Identify which cell holds the provided text, then report its (X, Y) central coordinate. 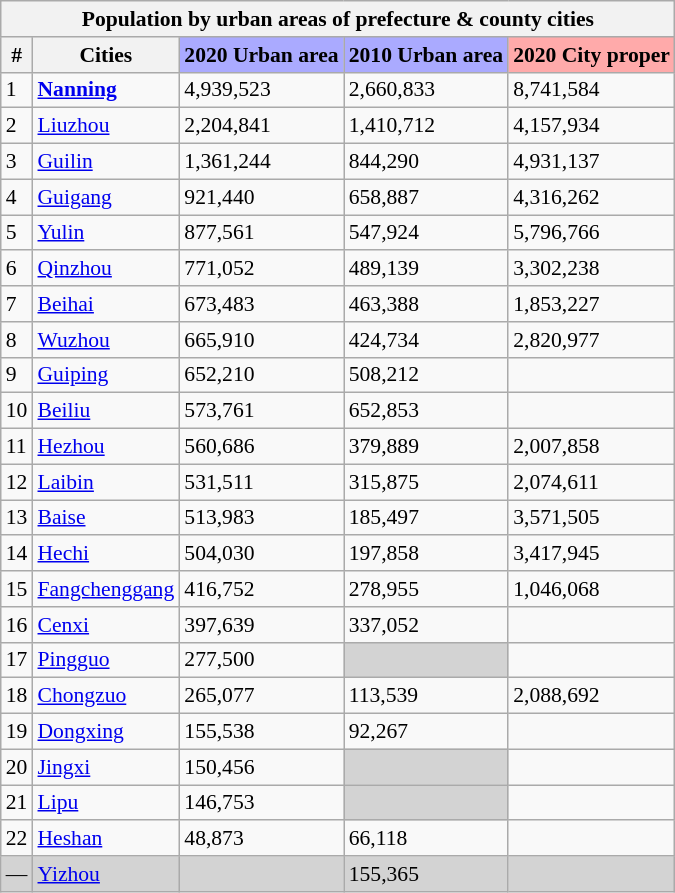
5,796,766 (592, 233)
Cities (106, 55)
513,983 (261, 518)
1,410,712 (426, 126)
Hezhou (106, 447)
504,030 (261, 554)
# (17, 55)
4,157,934 (592, 126)
19 (17, 732)
844,290 (426, 162)
7 (17, 304)
150,456 (261, 767)
665,910 (261, 340)
21 (17, 803)
3,571,505 (592, 518)
2,074,611 (592, 482)
2020 Urban area (261, 55)
531,511 (261, 482)
15 (17, 589)
4,931,137 (592, 162)
771,052 (261, 269)
4,939,523 (261, 90)
424,734 (426, 340)
Beiliu (106, 411)
2020 City proper (592, 55)
278,955 (426, 589)
48,873 (261, 839)
Laibin (106, 482)
463,388 (426, 304)
20 (17, 767)
— (17, 874)
Population by urban areas of prefecture & county cities (338, 19)
1,046,068 (592, 589)
Lipu (106, 803)
Wuzhou (106, 340)
185,497 (426, 518)
Dongxing (106, 732)
2,007,858 (592, 447)
265,077 (261, 696)
379,889 (426, 447)
2010 Urban area (426, 55)
66,118 (426, 839)
8,741,584 (592, 90)
416,752 (261, 589)
Guigang (106, 197)
2,660,833 (426, 90)
3,302,238 (592, 269)
Cenxi (106, 625)
2,204,841 (261, 126)
Yizhou (106, 874)
Jingxi (106, 767)
877,561 (261, 233)
547,924 (426, 233)
921,440 (261, 197)
16 (17, 625)
18 (17, 696)
6 (17, 269)
197,858 (426, 554)
155,538 (261, 732)
1,853,227 (592, 304)
5 (17, 233)
397,639 (261, 625)
573,761 (261, 411)
489,139 (426, 269)
Guiping (106, 375)
277,500 (261, 660)
Liuzhou (106, 126)
13 (17, 518)
146,753 (261, 803)
2,088,692 (592, 696)
Hechi (106, 554)
10 (17, 411)
Fangchenggang (106, 589)
1 (17, 90)
Guilin (106, 162)
Beihai (106, 304)
Nanning (106, 90)
337,052 (426, 625)
14 (17, 554)
560,686 (261, 447)
9 (17, 375)
Pingguo (106, 660)
17 (17, 660)
155,365 (426, 874)
315,875 (426, 482)
4 (17, 197)
Qinzhou (106, 269)
2,820,977 (592, 340)
4,316,262 (592, 197)
652,853 (426, 411)
673,483 (261, 304)
12 (17, 482)
3,417,945 (592, 554)
113,539 (426, 696)
Yulin (106, 233)
Baise (106, 518)
8 (17, 340)
Heshan (106, 839)
2 (17, 126)
508,212 (426, 375)
11 (17, 447)
652,210 (261, 375)
3 (17, 162)
22 (17, 839)
Chongzuo (106, 696)
1,361,244 (261, 162)
92,267 (426, 732)
658,887 (426, 197)
